Search for the cell housing the specified text and yield its (X, Y) center coordinate. 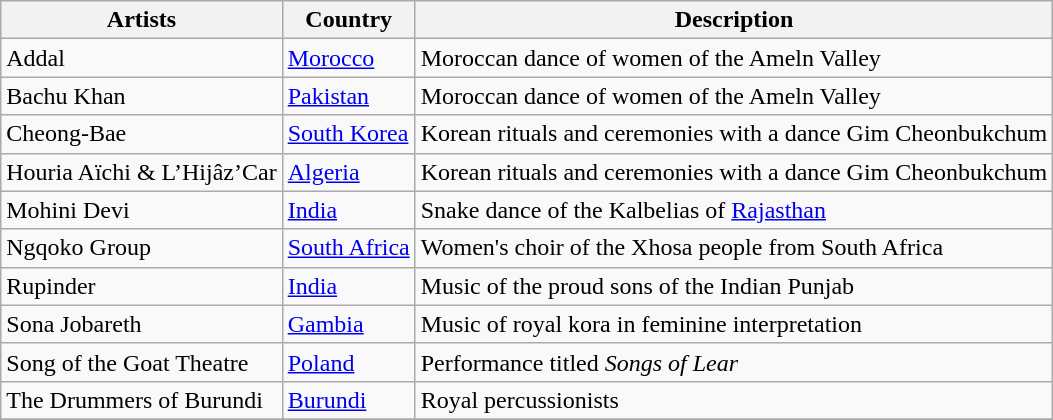
Morocco (348, 58)
Ngqoko Group (142, 248)
Burundi (348, 400)
Houria Aïchi & L’Hijâz’Car (142, 172)
Poland (348, 362)
Addal (142, 58)
Country (348, 20)
Music of royal kora in feminine interpretation (734, 324)
Mohini Devi (142, 210)
South Africa (348, 248)
South Korea (348, 134)
The Drummers of Burundi (142, 400)
Rupinder (142, 286)
Women's choir of the Xhosa people from South Africa (734, 248)
Performance titled Songs of Lear (734, 362)
Snake dance of the Kalbelias of Rajasthan (734, 210)
Description (734, 20)
Royal percussionists (734, 400)
Music of the proud sons of the Indian Punjab (734, 286)
Sona Jobareth (142, 324)
Cheong-Bae (142, 134)
Pakistan (348, 96)
Artists (142, 20)
Bachu Khan (142, 96)
Song of the Goat Theatre (142, 362)
Algeria (348, 172)
Gambia (348, 324)
